Detect which cell encompasses the target text, then output its [X, Y] center coordinate. 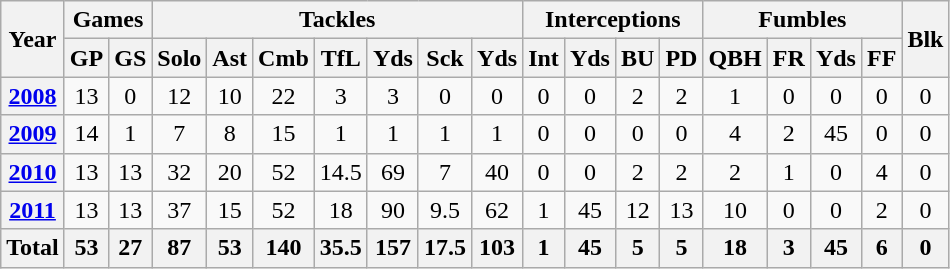
27 [130, 248]
20 [230, 172]
2008 [33, 96]
2009 [33, 134]
Blk [926, 39]
Games [108, 20]
Int [544, 58]
Sck [444, 58]
PD [682, 58]
Interceptions [613, 20]
32 [180, 172]
Cmb [284, 58]
FF [881, 58]
8 [230, 134]
69 [392, 172]
2011 [33, 210]
9.5 [444, 210]
6 [881, 248]
40 [498, 172]
17.5 [444, 248]
Ast [230, 58]
Solo [180, 58]
Total [33, 248]
Tackles [338, 20]
35.5 [340, 248]
FR [788, 58]
22 [284, 96]
87 [180, 248]
QBH [735, 58]
TfL [340, 58]
90 [392, 210]
GP [86, 58]
Year [33, 39]
GS [130, 58]
14 [86, 134]
2010 [33, 172]
62 [498, 210]
37 [180, 210]
103 [498, 248]
14.5 [340, 172]
157 [392, 248]
BU [637, 58]
140 [284, 248]
Fumbles [802, 20]
